Find where the given text appears and provide that cell's center as [x, y] coordinate. 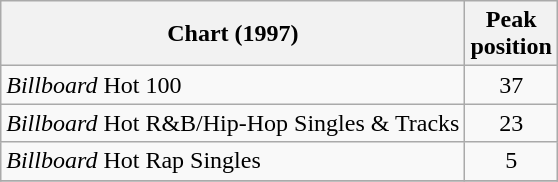
Billboard Hot 100 [233, 85]
Chart (1997) [233, 34]
Billboard Hot R&B/Hip-Hop Singles & Tracks [233, 123]
37 [511, 85]
Billboard Hot Rap Singles [233, 161]
23 [511, 123]
Peakposition [511, 34]
5 [511, 161]
